Identify which cell holds the provided text, then report its [x, y] central coordinate. 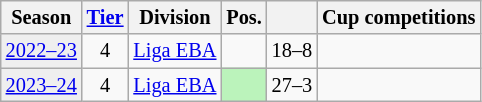
2023–24 [42, 85]
Pos. [244, 17]
Division [174, 17]
Tier [106, 17]
Season [42, 17]
Cup competitions [398, 17]
2022–23 [42, 51]
27–3 [292, 85]
18–8 [292, 51]
